Find where the given text appears and provide that cell's center as (X, Y) coordinate. 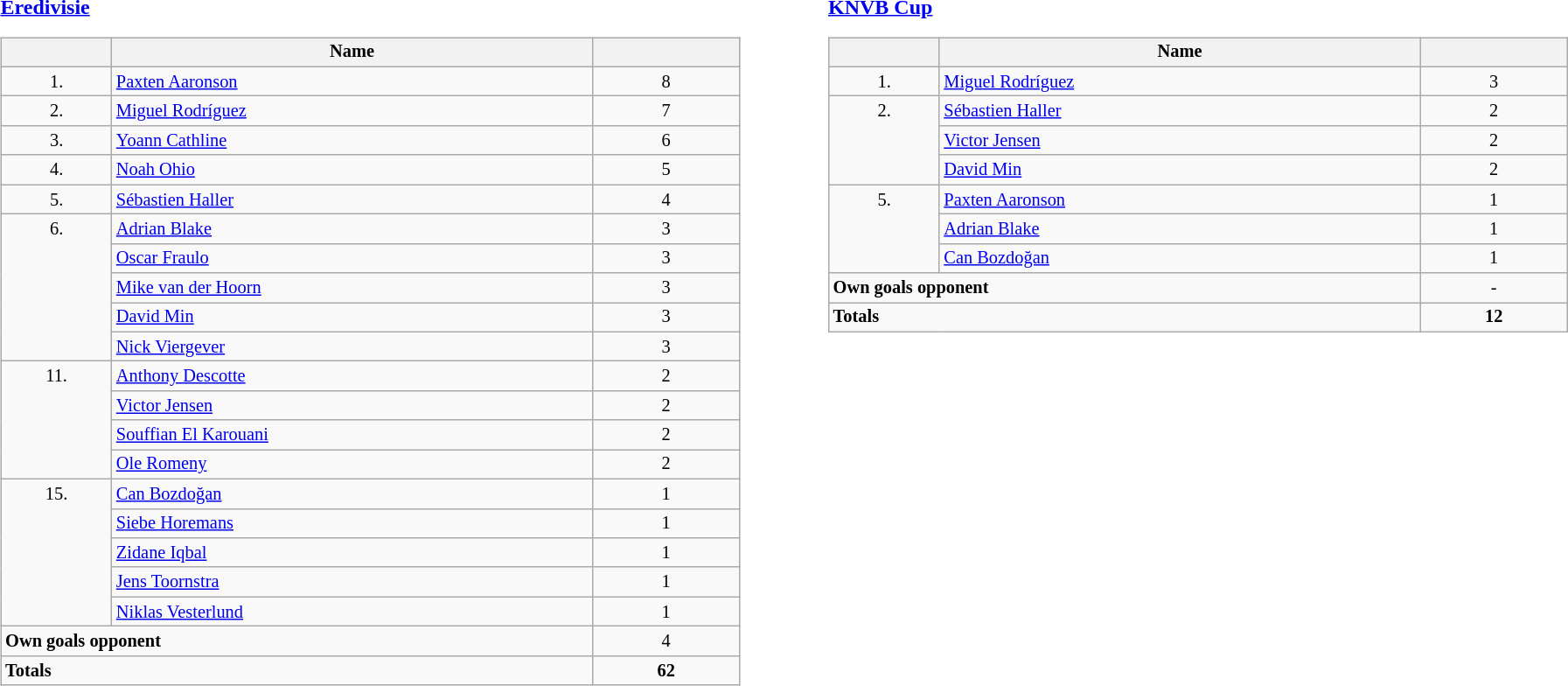
4. (56, 170)
62 (666, 670)
Noah Ohio (352, 170)
Jens Toornstra (352, 582)
Yoann Cathline (352, 141)
Ole Romeny (352, 465)
11. (56, 420)
5 (666, 170)
Niklas Vesterlund (352, 612)
- (1494, 288)
Souffian El Karouani (352, 435)
12 (1494, 318)
Anthony Descotte (352, 376)
3. (56, 141)
Nick Viergever (352, 346)
6. (56, 288)
Siebe Horemans (352, 523)
8 (666, 81)
7 (666, 111)
Oscar Fraulo (352, 258)
Zidane Iqbal (352, 553)
Mike van der Hoorn (352, 288)
15. (56, 552)
6 (666, 141)
